From the cell containing the given text, extract its center point as [X, Y] coordinate. 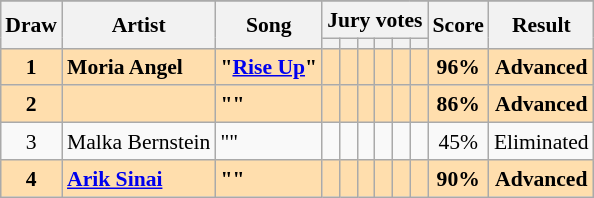
90% [458, 178]
Moria Angel [138, 66]
Artist [138, 24]
4 [31, 178]
Malka Bernstein [138, 142]
"Rise Up" [268, 66]
96% [458, 66]
Eliminated [542, 142]
45% [458, 142]
Draw [31, 24]
Jury votes [374, 20]
Song [268, 24]
Arik Sinai [138, 178]
86% [458, 104]
2 [31, 104]
1 [31, 66]
3 [31, 142]
Score [458, 24]
Result [542, 24]
